Scan for the cell matching the given text and deliver its [x, y] coordinate at center. 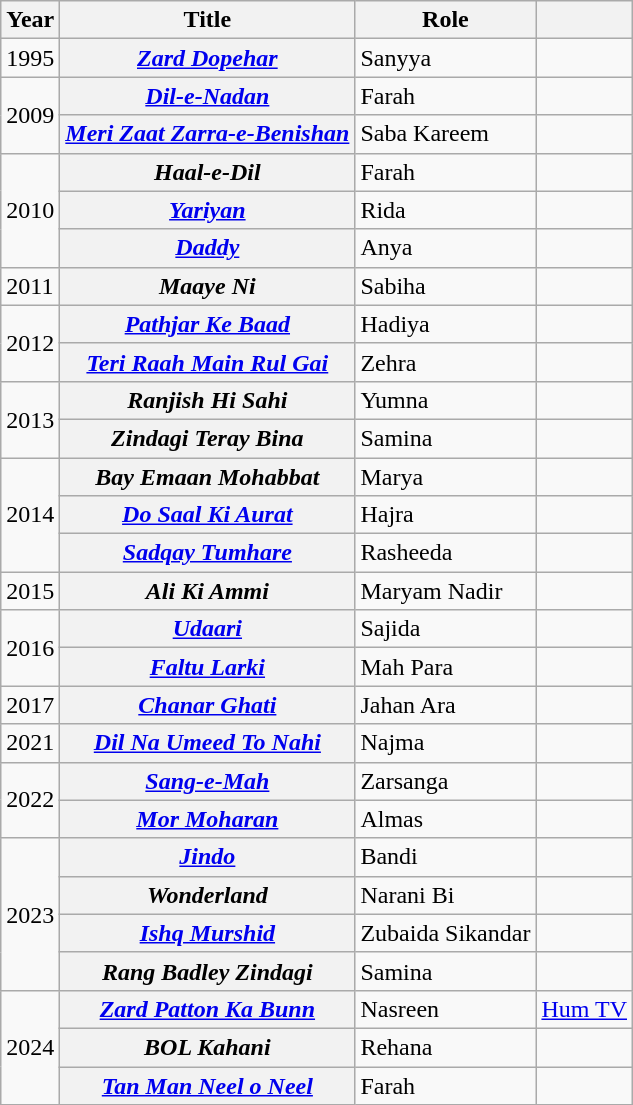
Zard Dopehar [208, 58]
Zehra [446, 362]
Rehana [446, 1047]
Ranjish Hi Sahi [208, 400]
Yariyan [208, 210]
Hum TV [584, 1009]
2011 [30, 286]
Mor Moharan [208, 819]
Hajra [446, 515]
2016 [30, 648]
Rasheeda [446, 553]
Pathjar Ke Baad [208, 324]
Zindagi Teray Bina [208, 438]
Bandi [446, 857]
Zubaida Sikandar [446, 933]
2021 [30, 743]
Faltu Larki [208, 667]
1995 [30, 58]
Dil Na Umeed To Nahi [208, 743]
Rang Badley Zindagi [208, 971]
2013 [30, 419]
Daddy [208, 248]
Ali Ki Ammi [208, 591]
2009 [30, 115]
Marya [446, 477]
Wonderland [208, 895]
Zard Patton Ka Bunn [208, 1009]
Maaye Ni [208, 286]
Tan Man Neel o Neel [208, 1085]
Sang-e-Mah [208, 781]
Almas [446, 819]
2012 [30, 343]
Anya [446, 248]
Sadqay Tumhare [208, 553]
2015 [30, 591]
2023 [30, 914]
Sabiha [446, 286]
Narani Bi [446, 895]
Role [446, 20]
Year [30, 20]
Yumna [446, 400]
Dil-e-Nadan [208, 96]
Najma [446, 743]
Ishq Murshid [208, 933]
2010 [30, 210]
Maryam Nadir [446, 591]
Title [208, 20]
Teri Raah Main Rul Gai [208, 362]
2022 [30, 800]
Sajida [446, 629]
2024 [30, 1047]
Sanyya [446, 58]
Jindo [208, 857]
Bay Emaan Mohabbat [208, 477]
Chanar Ghati [208, 705]
Do Saal Ki Aurat [208, 515]
Mah Para [446, 667]
2017 [30, 705]
Udaari [208, 629]
Saba Kareem [446, 134]
Jahan Ara [446, 705]
Rida [446, 210]
Nasreen [446, 1009]
Hadiya [446, 324]
Haal-e-Dil [208, 172]
Zarsanga [446, 781]
BOL Kahani [208, 1047]
Meri Zaat Zarra-e-Benishan [208, 134]
2014 [30, 515]
